Find where the given text appears and provide that cell's center as (x, y) coordinate. 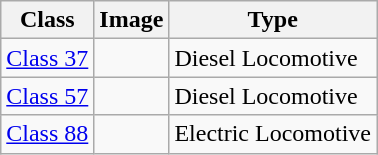
Electric Locomotive (273, 134)
Class (48, 20)
Class 57 (48, 96)
Image (132, 20)
Class 37 (48, 58)
Class 88 (48, 134)
Type (273, 20)
